Find where the given text appears and provide that cell's center as (x, y) coordinate. 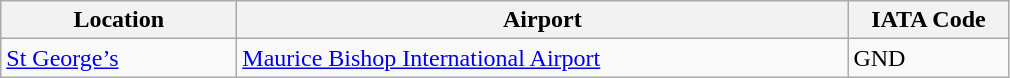
Maurice Bishop International Airport (542, 58)
IATA Code (928, 20)
Airport (542, 20)
St George’s (119, 58)
Location (119, 20)
GND (928, 58)
